Search for the cell housing the specified text and yield its [x, y] center coordinate. 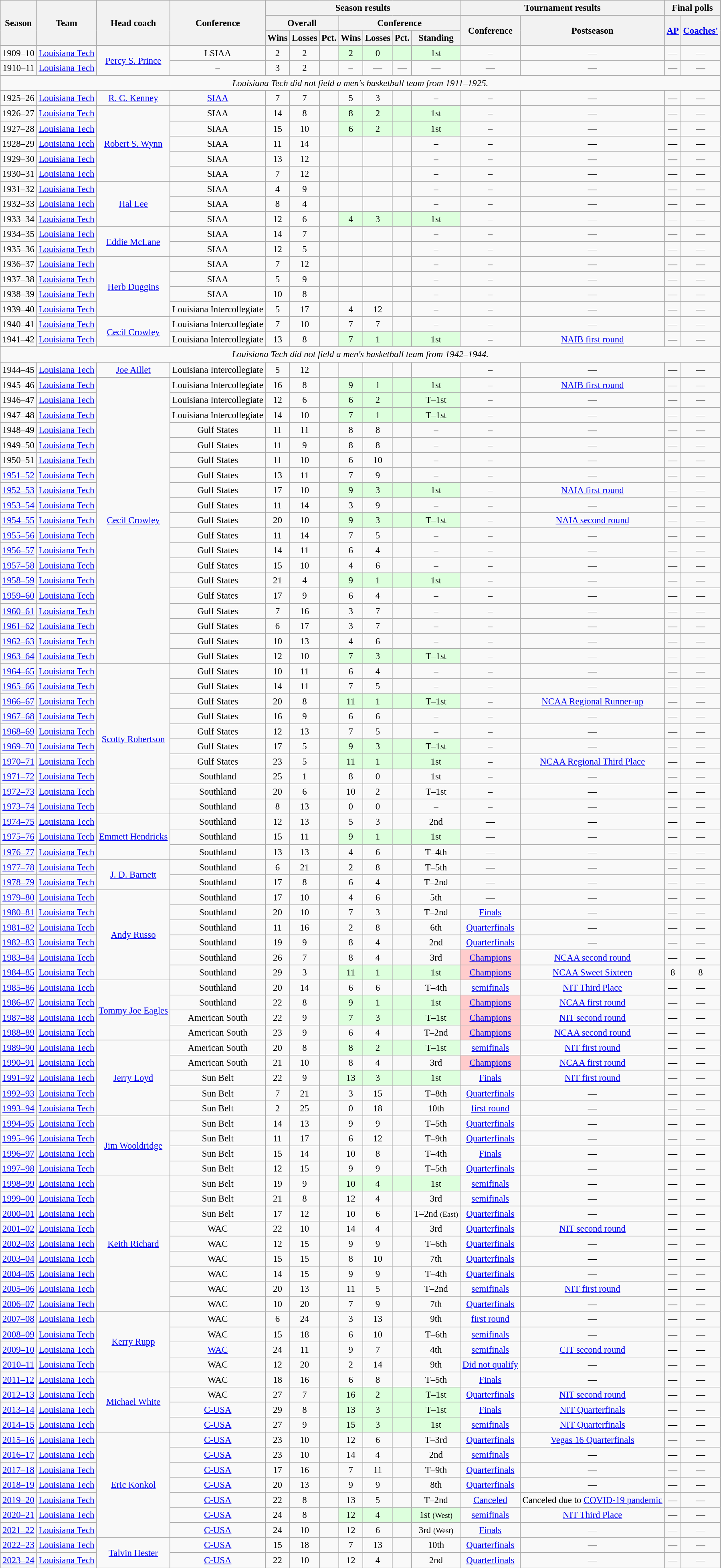
1970–71 [18, 762]
Season results [363, 8]
1961–62 [18, 626]
Hal Lee [133, 204]
2006–07 [18, 1304]
Tommy Joe Eagles [133, 1010]
1993–94 [18, 1108]
1957–58 [18, 566]
Herb Duggins [133, 287]
1926–27 [18, 113]
2012–13 [18, 1395]
Postseason [592, 30]
1963–64 [18, 656]
2001–02 [18, 1229]
1989–90 [18, 1048]
1984–85 [18, 973]
1955–56 [18, 536]
2017–18 [18, 1470]
T–8th [436, 1093]
2014–15 [18, 1425]
1997–98 [18, 1169]
Eddie McLane [133, 241]
Scotty Robertson [133, 739]
2013–14 [18, 1410]
Head coach [133, 23]
1996–97 [18, 1153]
Standing [436, 38]
2022–23 [18, 1546]
1973–74 [18, 807]
1959–60 [18, 596]
1998–99 [18, 1184]
1992–93 [18, 1093]
1981–82 [18, 927]
Overall [302, 23]
1954–55 [18, 520]
Jerry Loyd [133, 1078]
Kerry Rupp [133, 1342]
1964–65 [18, 671]
1972–73 [18, 792]
2020–21 [18, 1515]
1956–57 [18, 550]
1935–36 [18, 249]
Joe Aillet [133, 370]
1910–11 [18, 68]
1976–77 [18, 852]
1990–91 [18, 1063]
Tournament results [562, 8]
1928–29 [18, 144]
2003–04 [18, 1259]
Canceled due to COVID-19 pandemic [592, 1500]
1st (West) [436, 1515]
Eric Konkol [133, 1485]
1958–59 [18, 581]
1934–35 [18, 234]
Emmett Hendricks [133, 837]
NCAA Sweet Sixteen [592, 973]
J. D. Barnett [133, 875]
T–2nd (East) [436, 1214]
1986–87 [18, 1003]
1937–38 [18, 279]
1951–52 [18, 475]
1988–89 [18, 1033]
1983–84 [18, 957]
1994–95 [18, 1123]
1933–34 [18, 219]
Keith Richard [133, 1244]
LSIAA [218, 53]
2019–20 [18, 1500]
1952–53 [18, 490]
Did not qualify [490, 1364]
1969–70 [18, 747]
1987–88 [18, 1018]
2016–17 [18, 1455]
1939–40 [18, 310]
1953–54 [18, 506]
Louisiana Tech did not field a men's basketball team from 1942–1944. [360, 355]
1985–86 [18, 988]
1974–75 [18, 822]
Talvin Hester [133, 1553]
1946–47 [18, 400]
1909–10 [18, 53]
Canceled [490, 1500]
Team [67, 23]
1975–76 [18, 837]
Andy Russo [133, 935]
1960–61 [18, 611]
26 [277, 957]
2007–08 [18, 1319]
1995–96 [18, 1138]
1932–33 [18, 204]
2000–01 [18, 1214]
CIT second round [592, 1349]
2011–12 [18, 1380]
1931–32 [18, 189]
1978–79 [18, 882]
1930–31 [18, 174]
1929–30 [18, 159]
Coaches' [701, 30]
T–3rd [436, 1440]
2015–16 [18, 1440]
NCAA Regional Third Place [592, 762]
2021–22 [18, 1530]
4th [436, 1349]
1999–00 [18, 1199]
1980–81 [18, 912]
1962–63 [18, 641]
1941–42 [18, 340]
8th [436, 1485]
2008–09 [18, 1334]
6th [436, 927]
1940–41 [18, 324]
1949–50 [18, 445]
1947–48 [18, 415]
Jim Wooldridge [133, 1146]
1938–39 [18, 294]
1968–69 [18, 731]
1948–49 [18, 430]
Louisiana Tech did not field a men's basketball team from 1911–1925. [360, 83]
2002–03 [18, 1244]
5th [436, 897]
3rd (West) [436, 1530]
2010–11 [18, 1364]
1977–78 [18, 867]
1950–51 [18, 460]
2018–19 [18, 1485]
R. C. Kenney [133, 98]
Season [18, 23]
AP [673, 30]
2023–24 [18, 1560]
1936–37 [18, 264]
1971–72 [18, 777]
1982–83 [18, 943]
Robert S. Wynn [133, 144]
2005–06 [18, 1289]
1991–92 [18, 1078]
Percy S. Prince [133, 61]
1944–45 [18, 370]
1925–26 [18, 98]
Michael White [133, 1402]
NAIA second round [592, 520]
Final polls [693, 8]
1927–28 [18, 129]
1967–68 [18, 716]
1979–80 [18, 897]
2009–10 [18, 1349]
NCAA Regional Runner-up [592, 701]
NAIA first round [592, 490]
Vegas 16 Quarterfinals [592, 1440]
2004–05 [18, 1274]
1966–67 [18, 701]
1965–66 [18, 686]
1945–46 [18, 385]
